Determine the [X, Y] coordinate at the center of the cell enclosing the given text.  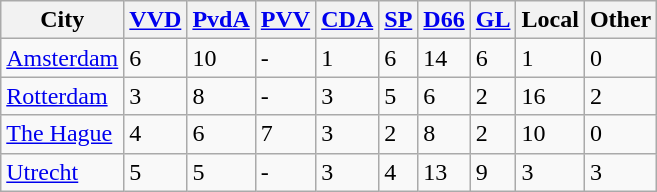
SP [398, 20]
CDA [348, 20]
Rotterdam [62, 96]
Local [550, 20]
14 [444, 58]
Utrecht [62, 172]
PVV [285, 20]
Other [620, 20]
The Hague [62, 134]
PvdA [221, 20]
City [62, 20]
7 [285, 134]
13 [444, 172]
Amsterdam [62, 58]
D66 [444, 20]
16 [550, 96]
9 [493, 172]
GL [493, 20]
VVD [156, 20]
